Output the (x, y) coordinate of the center of the cell containing the given text.  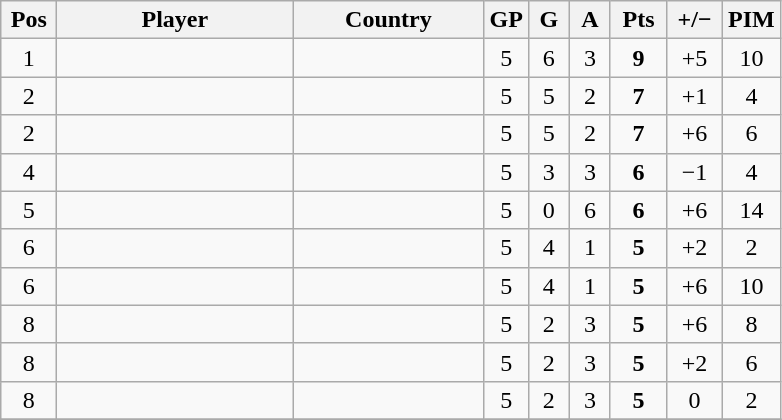
14 (752, 210)
Country (388, 20)
Pts (638, 20)
G (548, 20)
+5 (695, 58)
+1 (695, 96)
GP (506, 20)
Player (175, 20)
+/− (695, 20)
9 (638, 58)
−1 (695, 172)
A (590, 20)
PIM (752, 20)
Pos (29, 20)
